From the cell containing the given text, extract its center point as [X, Y] coordinate. 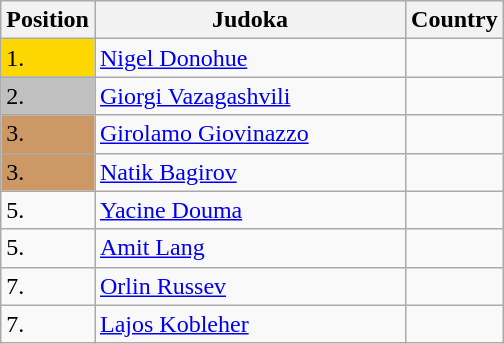
2. [48, 96]
Girolamo Giovinazzo [250, 134]
Amit Lang [250, 248]
Judoka [250, 20]
Position [48, 20]
Nigel Donohue [250, 58]
Natik Bagirov [250, 172]
Country [455, 20]
Giorgi Vazagashvili [250, 96]
Yacine Douma [250, 210]
Lajos Kobleher [250, 324]
Orlin Russev [250, 286]
1. [48, 58]
